Output the (x, y) coordinate of the center of the cell containing the given text.  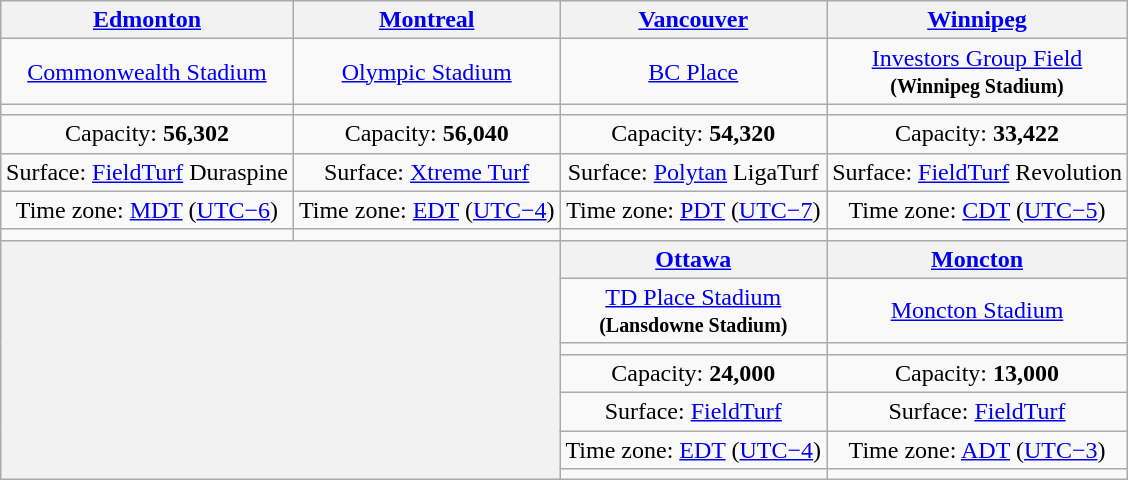
Ottawa (694, 259)
Surface: FieldTurf Revolution (978, 172)
Time zone: ADT (UTC−3) (978, 449)
Capacity: 54,320 (694, 134)
Capacity: 24,000 (694, 373)
TD Place Stadium(Lansdowne Stadium) (694, 310)
Moncton (978, 259)
Capacity: 33,422 (978, 134)
Capacity: 56,302 (148, 134)
Investors Group Field(Winnipeg Stadium) (978, 72)
Edmonton (148, 20)
Capacity: 13,000 (978, 373)
Surface: FieldTurf Duraspine (148, 172)
Surface: Polytan LigaTurf (694, 172)
Montreal (426, 20)
Moncton Stadium (978, 310)
Surface: Xtreme Turf (426, 172)
Vancouver (694, 20)
Winnipeg (978, 20)
Time zone: CDT (UTC−5) (978, 210)
Commonwealth Stadium (148, 72)
Time zone: MDT (UTC−6) (148, 210)
Capacity: 56,040 (426, 134)
Olympic Stadium (426, 72)
Time zone: PDT (UTC−7) (694, 210)
BC Place (694, 72)
